Capture the cell that displays the provided text and extract its (X, Y) central coordinate. 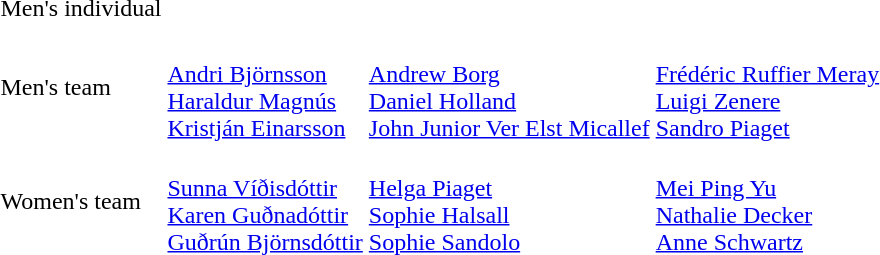
Andri BjörnssonHaraldur MagnúsKristján Einarsson (265, 88)
Andrew BorgDaniel HollandJohn Junior Ver Elst Micallef (509, 88)
Frédéric Ruffier MerayLuigi ZenereSandro Piaget (767, 88)
